Detect which cell encompasses the target text, then output its [X, Y] center coordinate. 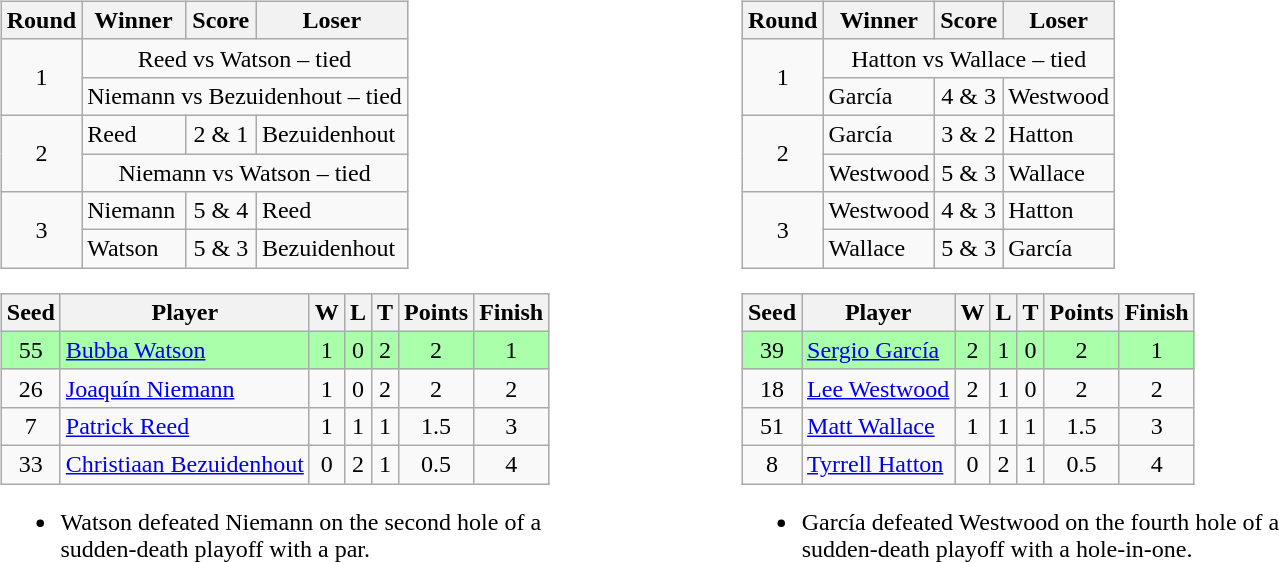
Hatton vs Wallace – tied [969, 58]
Niemann vs Bezuidenhout – tied [245, 96]
5 & 4 [220, 211]
51 [772, 426]
18 [772, 388]
Patrick Reed [184, 426]
8 [772, 464]
Niemann vs Watson – tied [245, 173]
Niemann [134, 211]
3 & 2 [969, 134]
2 & 1 [220, 134]
Christiaan Bezuidenhout [184, 464]
55 [30, 350]
Tyrrell Hatton [878, 464]
Lee Westwood [878, 388]
33 [30, 464]
26 [30, 388]
Matt Wallace [878, 426]
Reed vs Watson – tied [245, 58]
Joaquín Niemann [184, 388]
39 [772, 350]
Sergio García [878, 350]
7 [30, 426]
Bubba Watson [184, 350]
Watson [134, 249]
